Find where the given text appears and provide that cell's center as (x, y) coordinate. 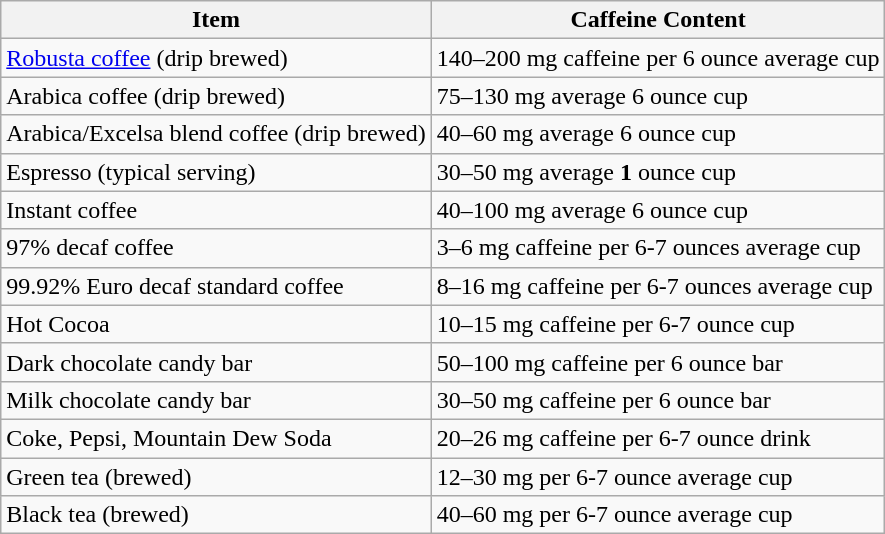
Dark chocolate candy bar (216, 362)
Espresso (typical serving) (216, 172)
Robusta coffee (drip brewed) (216, 58)
40–60 mg per 6-7 ounce average cup (658, 515)
20–26 mg caffeine per 6-7 ounce drink (658, 438)
12–30 mg per 6-7 ounce average cup (658, 477)
40–100 mg average 6 ounce cup (658, 210)
Item (216, 20)
97% decaf coffee (216, 248)
Caffeine Content (658, 20)
Green tea (brewed) (216, 477)
3–6 mg caffeine per 6-7 ounces average cup (658, 248)
30–50 mg caffeine per 6 ounce bar (658, 400)
Arabica/Excelsa blend coffee (drip brewed) (216, 134)
Hot Cocoa (216, 324)
50–100 mg caffeine per 6 ounce bar (658, 362)
140–200 mg caffeine per 6 ounce average cup (658, 58)
30–50 mg average 1 ounce cup (658, 172)
Coke, Pepsi, Mountain Dew Soda (216, 438)
40–60 mg average 6 ounce cup (658, 134)
Black tea (brewed) (216, 515)
8–16 mg caffeine per 6-7 ounces average cup (658, 286)
99.92% Euro decaf standard coffee (216, 286)
75–130 mg average 6 ounce cup (658, 96)
10–15 mg caffeine per 6-7 ounce cup (658, 324)
Arabica coffee (drip brewed) (216, 96)
Milk chocolate candy bar (216, 400)
Instant coffee (216, 210)
